Extract the [x, y] coordinate from the center of the cell holding the provided text.  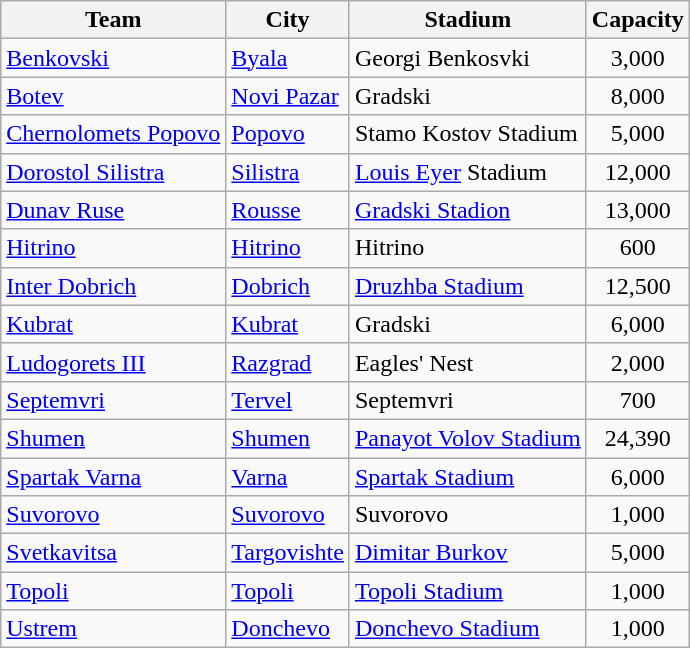
Gradski Stadion [468, 210]
Stamo Kostov Stadium [468, 134]
Donchevo [288, 629]
Razgrad [288, 362]
Popovo [288, 134]
Topoli Stadium [468, 591]
Novi Pazar [288, 96]
8,000 [638, 96]
Georgi Benkosvki [468, 58]
Dorostol Silistra [114, 172]
Targovishte [288, 553]
3,000 [638, 58]
Benkovski [114, 58]
Panayot Volov Stadium [468, 438]
Spartak Varna [114, 477]
600 [638, 248]
2,000 [638, 362]
Rousse [288, 210]
Ustrem [114, 629]
Stadium [468, 20]
Varna [288, 477]
Louis Eyer Stadium [468, 172]
Spartak Stadium [468, 477]
Silistra [288, 172]
Druzhba Stadium [468, 286]
13,000 [638, 210]
Tervel [288, 400]
Botev [114, 96]
Ludogorets III [114, 362]
Dunav Ruse [114, 210]
24,390 [638, 438]
Svetkavitsa [114, 553]
Team [114, 20]
Capacity [638, 20]
Eagles' Nest [468, 362]
Dobrich [288, 286]
City [288, 20]
12,500 [638, 286]
Donchevo Stadium [468, 629]
Inter Dobrich [114, 286]
12,000 [638, 172]
Chernolomets Popovo [114, 134]
Dimitar Burkov [468, 553]
700 [638, 400]
Byala [288, 58]
